Return the [X, Y] coordinate for the center point of the cell that contains the specified text.  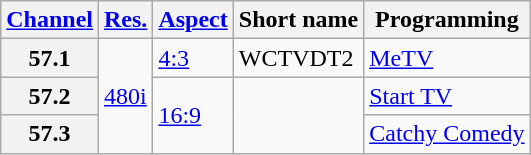
Start TV [447, 96]
Programming [447, 20]
Channel [50, 20]
MeTV [447, 58]
Aspect [193, 20]
Res. [126, 20]
WCTVDT2 [298, 58]
Short name [298, 20]
Catchy Comedy [447, 134]
57.1 [50, 58]
16:9 [193, 115]
4:3 [193, 58]
480i [126, 96]
57.2 [50, 96]
57.3 [50, 134]
